Find where the given text appears and provide that cell's center as [X, Y] coordinate. 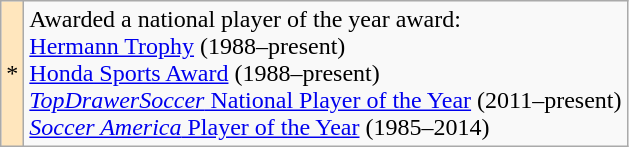
* [12, 74]
